Find where the given text appears and provide that cell's center as [x, y] coordinate. 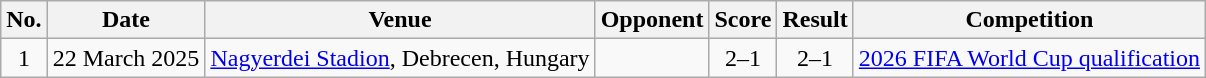
Opponent [652, 20]
No. [24, 20]
2026 FIFA World Cup qualification [1029, 58]
Date [126, 20]
Result [815, 20]
1 [24, 58]
Competition [1029, 20]
Nagyerdei Stadion, Debrecen, Hungary [400, 58]
22 March 2025 [126, 58]
Score [743, 20]
Venue [400, 20]
